From the cell containing the given text, extract its center point as [x, y] coordinate. 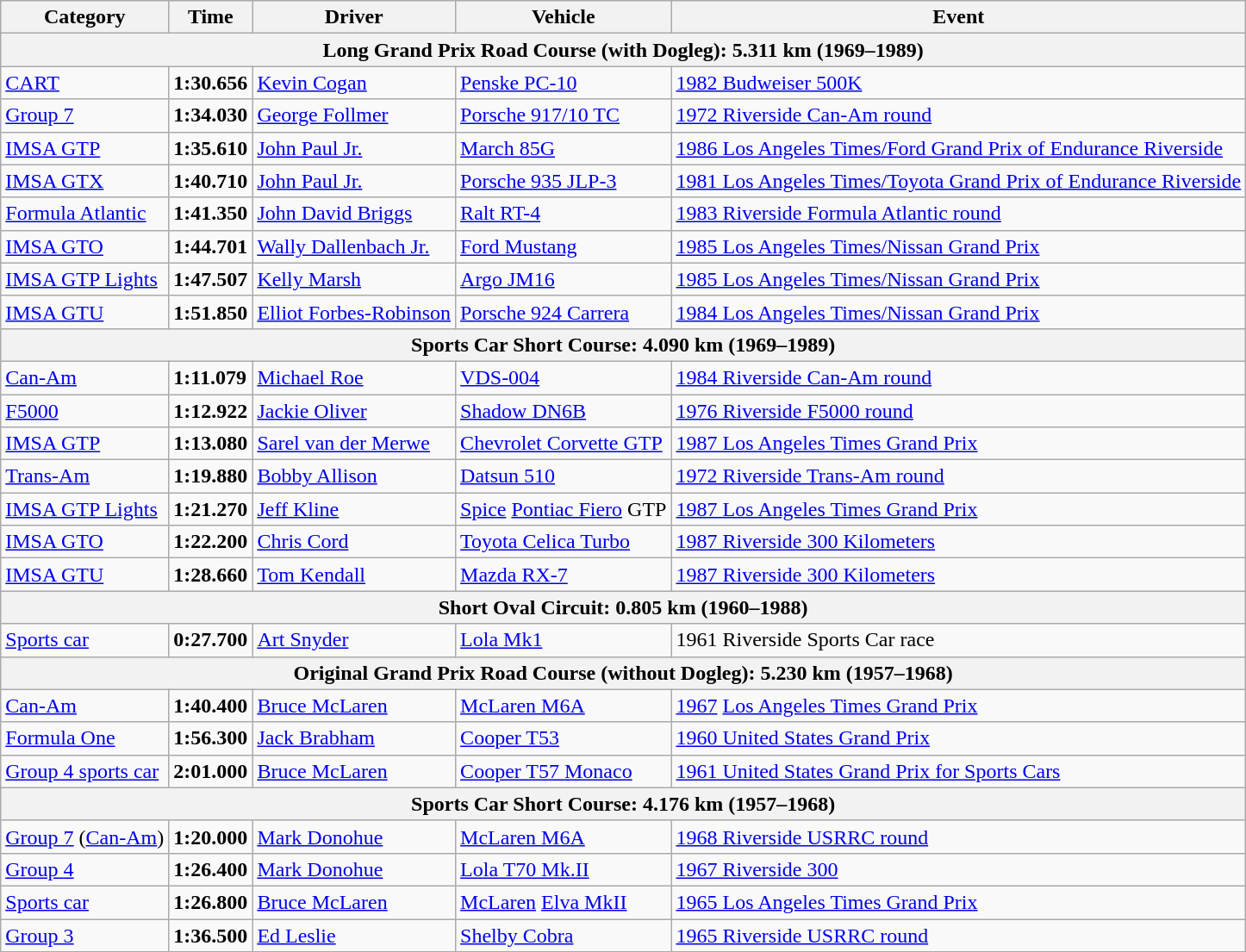
Formula Atlantic [84, 214]
Chris Cord [354, 542]
1976 Riverside F5000 round [958, 411]
1984 Los Angeles Times/Nissan Grand Prix [958, 312]
Time [210, 17]
1:12.922 [210, 411]
1:30.656 [210, 83]
Cooper T57 Monaco [564, 771]
Penske PC-10 [564, 83]
VDS-004 [564, 377]
Jeff Kline [354, 509]
Ford Mustang [564, 246]
IMSA GTX [84, 181]
1:40.400 [210, 706]
1984 Riverside Can-Am round [958, 377]
Category [84, 17]
Driver [354, 17]
Mazda RX-7 [564, 575]
1960 United States Grand Prix [958, 738]
Spice Pontiac Fiero GTP [564, 509]
Group 7 (Can-Am) [84, 837]
Tom Kendall [354, 575]
Trans-Am [84, 476]
1:34.030 [210, 115]
Group 3 [84, 935]
Formula One [84, 738]
Lola T70 Mk.II [564, 869]
1:13.080 [210, 444]
Sarel van der Merwe [354, 444]
Toyota Celica Turbo [564, 542]
1967 Los Angeles Times Grand Prix [958, 706]
1968 Riverside USRRC round [958, 837]
1967 Riverside 300 [958, 869]
2:01.000 [210, 771]
Art Snyder [354, 640]
Ed Leslie [354, 935]
Michael Roe [354, 377]
Argo JM16 [564, 279]
Porsche 924 Carrera [564, 312]
Elliot Forbes-Robinson [354, 312]
1972 Riverside Can-Am round [958, 115]
Jack Brabham [354, 738]
1972 Riverside Trans-Am round [958, 476]
1:51.850 [210, 312]
1:11.079 [210, 377]
Ralt RT-4 [564, 214]
1961 Riverside Sports Car race [958, 640]
CART [84, 83]
Porsche 935 JLP-3 [564, 181]
1:26.800 [210, 902]
Group 7 [84, 115]
1:22.200 [210, 542]
1:26.400 [210, 869]
Shelby Cobra [564, 935]
Sports Car Short Course: 4.090 km (1969–1989) [624, 345]
Vehicle [564, 17]
1965 Los Angeles Times Grand Prix [958, 902]
Group 4 [84, 869]
1965 Riverside USRRC round [958, 935]
Event [958, 17]
Chevrolet Corvette GTP [564, 444]
Bobby Allison [354, 476]
Lola Mk1 [564, 640]
George Follmer [354, 115]
1:44.701 [210, 246]
1:36.500 [210, 935]
Wally Dallenbach Jr. [354, 246]
1:56.300 [210, 738]
Sports Car Short Course: 4.176 km (1957–1968) [624, 804]
1961 United States Grand Prix for Sports Cars [958, 771]
1:47.507 [210, 279]
1:41.350 [210, 214]
Shadow DN6B [564, 411]
1982 Budweiser 500K [958, 83]
1986 Los Angeles Times/Ford Grand Prix of Endurance Riverside [958, 148]
Long Grand Prix Road Course (with Dogleg): 5.311 km (1969–1989) [624, 50]
1:21.270 [210, 509]
0:27.700 [210, 640]
John David Briggs [354, 214]
Kelly Marsh [354, 279]
Original Grand Prix Road Course (without Dogleg): 5.230 km (1957–1968) [624, 673]
1:28.660 [210, 575]
F5000 [84, 411]
Jackie Oliver [354, 411]
March 85G [564, 148]
1981 Los Angeles Times/Toyota Grand Prix of Endurance Riverside [958, 181]
1:35.610 [210, 148]
Cooper T53 [564, 738]
McLaren Elva MkII [564, 902]
1:40.710 [210, 181]
Porsche 917/10 TC [564, 115]
Datsun 510 [564, 476]
1:20.000 [210, 837]
Group 4 sports car [84, 771]
Kevin Cogan [354, 83]
1983 Riverside Formula Atlantic round [958, 214]
Short Oval Circuit: 0.805 km (1960–1988) [624, 607]
1:19.880 [210, 476]
